Detect which cell encompasses the target text, then output its [X, Y] center coordinate. 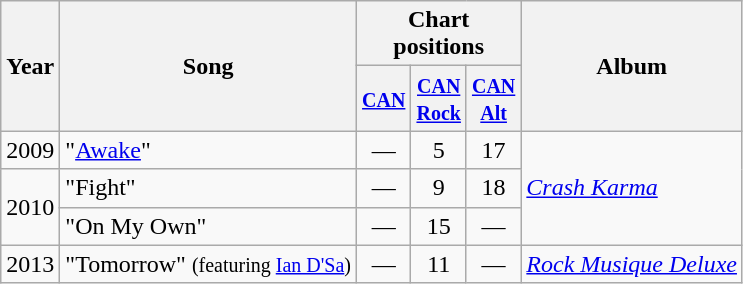
Rock Musique Deluxe [632, 264]
"On My Own" [208, 226]
Crash Karma [632, 188]
2009 [30, 150]
17 [493, 150]
CANAlt [493, 98]
11 [439, 264]
Chartpositions [439, 34]
9 [439, 188]
18 [493, 188]
CAN [384, 98]
Year [30, 66]
15 [439, 226]
"Fight" [208, 188]
CANRock [439, 98]
"Tomorrow" (featuring Ian D'Sa) [208, 264]
Album [632, 66]
"Awake" [208, 150]
Song [208, 66]
2010 [30, 207]
5 [439, 150]
2013 [30, 264]
